Scan for the cell matching the given text and deliver its [X, Y] coordinate at center. 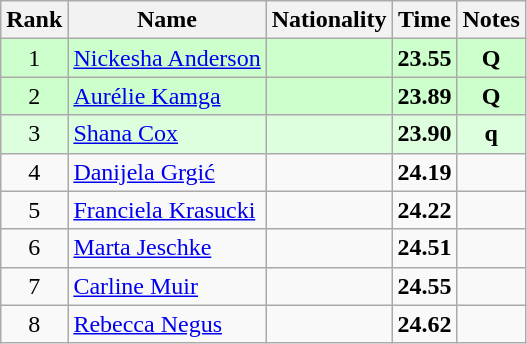
Time [424, 20]
24.55 [424, 286]
Rank [34, 20]
Rebecca Negus [167, 324]
24.62 [424, 324]
Nationality [329, 20]
5 [34, 210]
q [491, 134]
Franciela Krasucki [167, 210]
3 [34, 134]
Carline Muir [167, 286]
6 [34, 248]
Notes [491, 20]
24.19 [424, 172]
23.55 [424, 58]
Marta Jeschke [167, 248]
Danijela Grgić [167, 172]
2 [34, 96]
Name [167, 20]
4 [34, 172]
24.22 [424, 210]
23.89 [424, 96]
7 [34, 286]
1 [34, 58]
Nickesha Anderson [167, 58]
24.51 [424, 248]
Shana Cox [167, 134]
23.90 [424, 134]
Aurélie Kamga [167, 96]
8 [34, 324]
